Provide the [X, Y] coordinate of the cell's center where the given text is located.  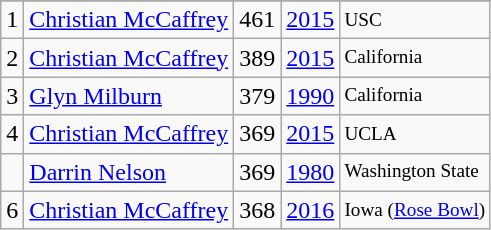
Darrin Nelson [129, 172]
2 [12, 58]
2016 [310, 210]
1990 [310, 96]
4 [12, 134]
461 [258, 20]
379 [258, 96]
3 [12, 96]
368 [258, 210]
1 [12, 20]
Washington State [415, 172]
Iowa (Rose Bowl) [415, 210]
Glyn Milburn [129, 96]
1980 [310, 172]
USC [415, 20]
UCLA [415, 134]
389 [258, 58]
6 [12, 210]
